Identify which cell holds the provided text, then report its (x, y) central coordinate. 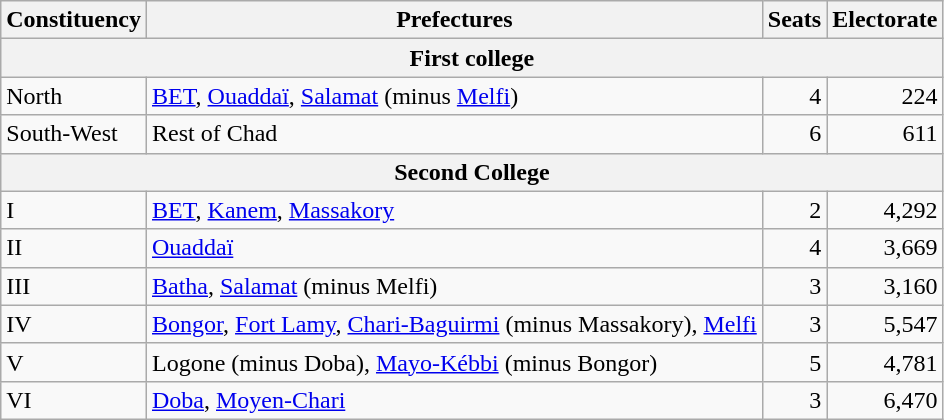
BET, Kanem, Massakory (454, 210)
V (74, 362)
Prefectures (454, 20)
Logone (minus Doba), Mayo-Kébbi (minus Bongor) (454, 362)
Seats (794, 20)
3,160 (885, 286)
611 (885, 134)
Batha, Salamat (minus Melfi) (454, 286)
4,292 (885, 210)
Constituency (74, 20)
6,470 (885, 400)
First college (472, 58)
North (74, 96)
IV (74, 324)
Electorate (885, 20)
III (74, 286)
224 (885, 96)
6 (794, 134)
I (74, 210)
2 (794, 210)
5 (794, 362)
Second College (472, 172)
II (74, 248)
4,781 (885, 362)
5,547 (885, 324)
VI (74, 400)
BET, Ouaddaï, Salamat (minus Melfi) (454, 96)
3,669 (885, 248)
Rest of Chad (454, 134)
Ouaddaï (454, 248)
Doba, Moyen-Chari (454, 400)
South-West (74, 134)
Bongor, Fort Lamy, Chari-Baguirmi (minus Massakory), Melfi (454, 324)
